Find where the given text appears and provide that cell's center as (X, Y) coordinate. 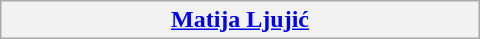
Matija Ljujić (240, 20)
